Output the (X, Y) coordinate of the center of the cell containing the given text.  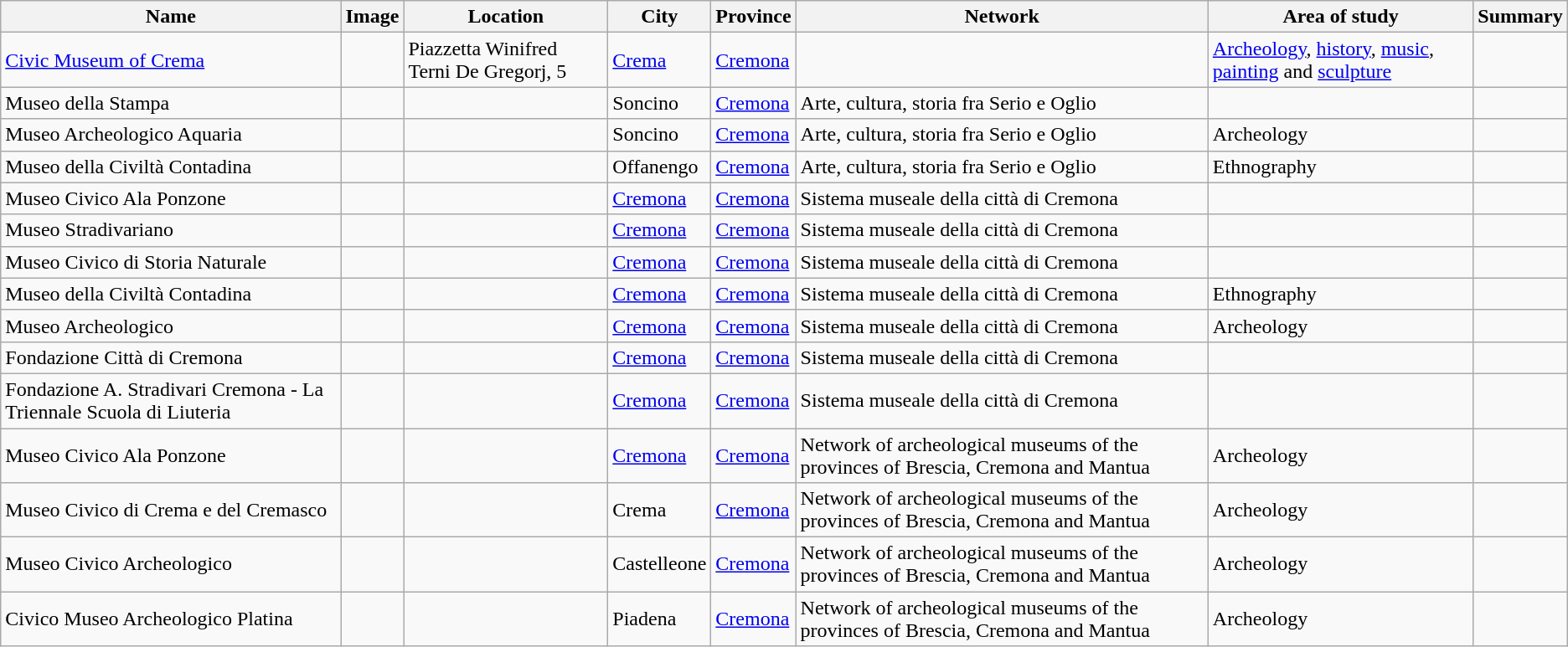
Museo Stradivariano (171, 230)
Province (754, 17)
Museo Archeologico Aquaria (171, 135)
Image (372, 17)
Area of study (1340, 17)
Network (1002, 17)
Location (506, 17)
Museo Civico di Storia Naturale (171, 262)
Civico Museo Archeologico Platina (171, 619)
Piadena (660, 619)
Museo Civico Archeologico (171, 564)
City (660, 17)
Archeology, history, music, painting and sculpture (1340, 60)
Summary (1520, 17)
Civic Museum of Crema (171, 60)
Fondazione Città di Cremona (171, 357)
Castelleone (660, 564)
Offanengo (660, 167)
Museo della Stampa (171, 103)
Fondazione A. Stradivari Cremona - La Triennale Scuola di Liuteria (171, 400)
Piazzetta Winifred Terni De Gregorj, 5 (506, 60)
Name (171, 17)
Museo Archeologico (171, 326)
Museo Civico di Crema e del Cremasco (171, 511)
